Scan for the cell matching the given text and deliver its [X, Y] coordinate at center. 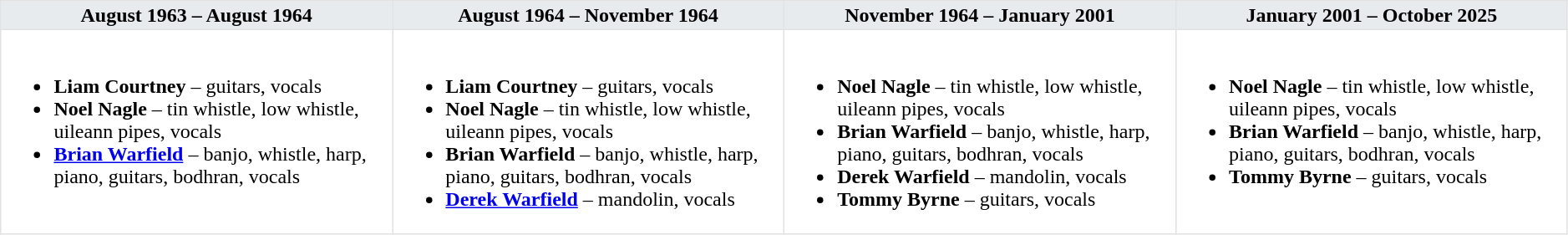
January 2001 – October 2025 [1372, 15]
November 1964 – January 2001 [979, 15]
August 1964 – November 1964 [588, 15]
August 1963 – August 1964 [197, 15]
